Extract the (x, y) coordinate from the center of the cell holding the provided text.  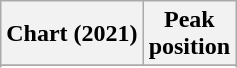
Peak position (189, 34)
Chart (2021) (72, 34)
